From the cell containing the given text, extract its center point as [x, y] coordinate. 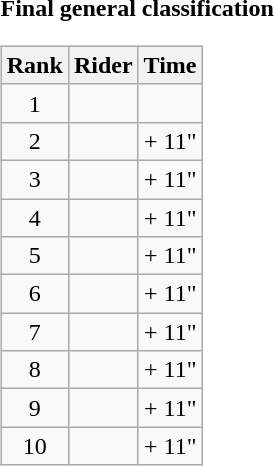
10 [34, 446]
3 [34, 179]
Rider [103, 65]
Time [170, 65]
Rank [34, 65]
4 [34, 217]
2 [34, 141]
9 [34, 408]
7 [34, 332]
1 [34, 103]
6 [34, 294]
5 [34, 256]
8 [34, 370]
